Search for the cell housing the specified text and yield its (X, Y) center coordinate. 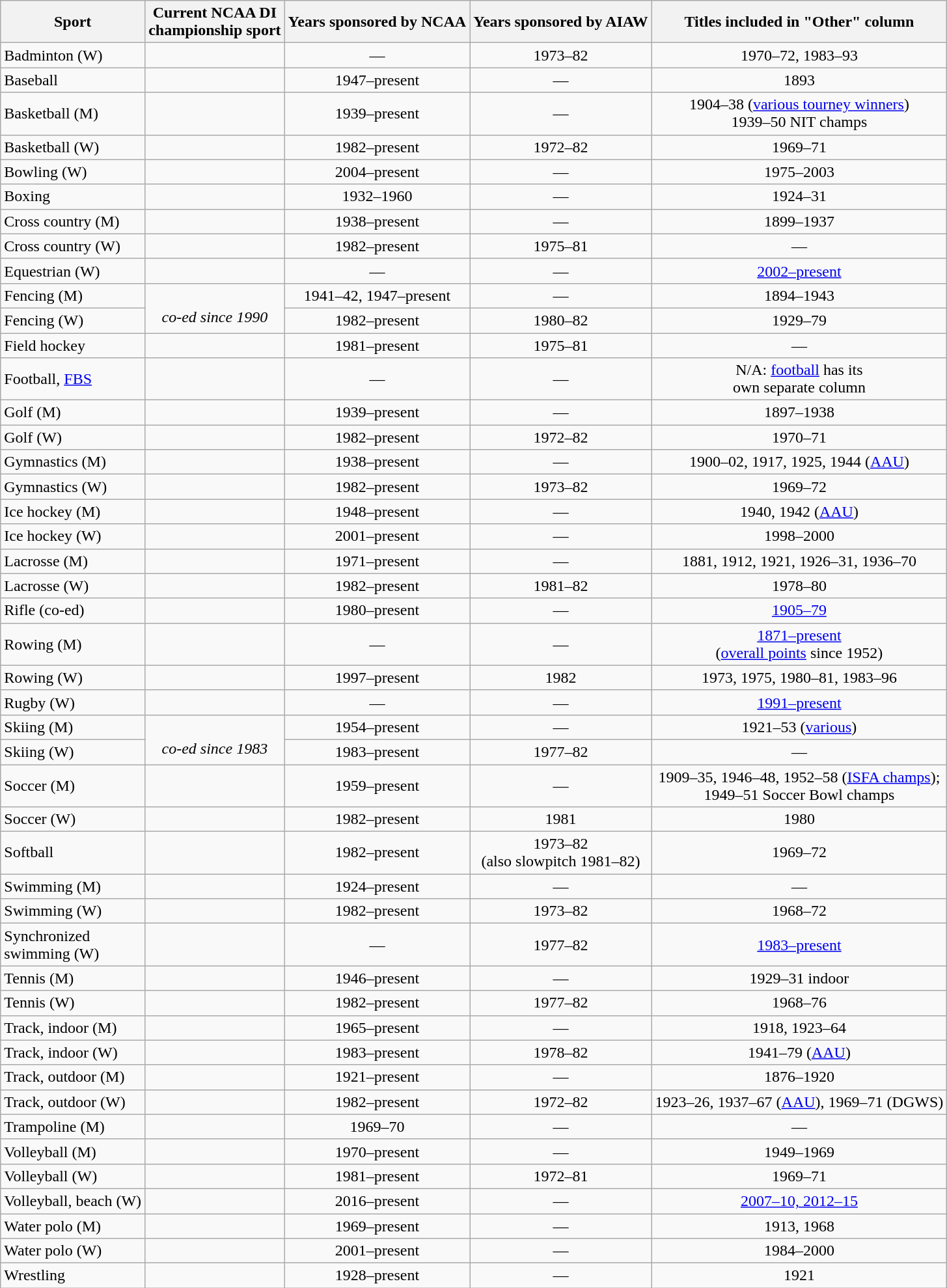
1965–present (377, 1028)
Basketball (W) (73, 147)
1946–present (377, 978)
1905–79 (799, 610)
Swimming (M) (73, 886)
Bowling (W) (73, 172)
Track, outdoor (M) (73, 1077)
Softball (73, 853)
1941–42, 1947–present (377, 295)
Baseball (73, 80)
1973–82(also slowpitch 1981–82) (561, 853)
1921–present (377, 1077)
Ice hockey (W) (73, 536)
Volleyball, beach (W) (73, 1201)
1997–present (377, 678)
1904–38 (various tourney winners)1939–50 NIT champs (799, 113)
1876–1920 (799, 1077)
1954–present (377, 727)
1871–present(overall points since 1952) (799, 644)
Synchronizedswimming (W) (73, 945)
1981 (561, 819)
1921 (799, 1276)
1918, 1923–64 (799, 1028)
Track, indoor (M) (73, 1028)
Volleyball (W) (73, 1176)
Tennis (W) (73, 1003)
1949–1969 (799, 1151)
Gymnastics (W) (73, 487)
Sport (73, 22)
1948–present (377, 512)
1969–70 (377, 1127)
1947–present (377, 80)
1991–present (799, 702)
Wrestling (73, 1276)
1900–02, 1917, 1925, 1944 (AAU) (799, 462)
Track, indoor (W) (73, 1052)
1941–79 (AAU) (799, 1052)
Soccer (W) (73, 819)
Golf (M) (73, 413)
Trampoline (M) (73, 1127)
1970–71 (799, 437)
1940, 1942 (AAU) (799, 512)
1932–1960 (377, 197)
Ice hockey (M) (73, 512)
Basketball (M) (73, 113)
N/A: football has itsown separate column (799, 379)
Rugby (W) (73, 702)
Boxing (73, 197)
Rifle (co-ed) (73, 610)
1921–53 (various) (799, 727)
Soccer (M) (73, 785)
1881, 1912, 1921, 1926–31, 1936–70 (799, 561)
1982 (561, 678)
2002–present (799, 271)
Football, FBS (73, 379)
Current NCAA DIchampionship sport (215, 22)
1968–72 (799, 911)
co-ed since 1990 (215, 308)
Field hockey (73, 346)
Lacrosse (M) (73, 561)
1984–2000 (799, 1251)
Titles included in "Other" column (799, 22)
2004–present (377, 172)
1923–26, 1937–67 (AAU), 1969–71 (DGWS) (799, 1102)
1980–82 (561, 320)
1971–present (377, 561)
1978–82 (561, 1052)
Water polo (M) (73, 1226)
1924–present (377, 886)
Swimming (W) (73, 911)
co-ed since 1983 (215, 739)
1970–present (377, 1151)
Rowing (W) (73, 678)
2007–10, 2012–15 (799, 1201)
1909–35, 1946–48, 1952–58 (ISFA champs);1949–51 Soccer Bowl champs (799, 785)
1969–present (377, 1226)
1928–present (377, 1276)
Track, outdoor (W) (73, 1102)
Equestrian (W) (73, 271)
1973, 1975, 1980–81, 1983–96 (799, 678)
Cross country (M) (73, 221)
Fencing (W) (73, 320)
Badminton (W) (73, 55)
Years sponsored by NCAA (377, 22)
Rowing (M) (73, 644)
Water polo (W) (73, 1251)
Fencing (M) (73, 295)
Gymnastics (M) (73, 462)
1924–31 (799, 197)
1968–76 (799, 1003)
1929–31 indoor (799, 978)
1980 (799, 819)
Lacrosse (W) (73, 586)
1959–present (377, 785)
1998–2000 (799, 536)
1897–1938 (799, 413)
1894–1943 (799, 295)
1972–81 (561, 1176)
1975–2003 (799, 172)
Golf (W) (73, 437)
2016–present (377, 1201)
1899–1937 (799, 221)
1978–80 (799, 586)
1970–72, 1983–93 (799, 55)
1929–79 (799, 320)
Volleyball (M) (73, 1151)
Years sponsored by AIAW (561, 22)
Cross country (W) (73, 246)
Tennis (M) (73, 978)
Skiing (M) (73, 727)
1980–present (377, 610)
Skiing (W) (73, 752)
1893 (799, 80)
1913, 1968 (799, 1226)
1981–82 (561, 586)
